Pinpoint the cell where the given text exists, returning its (x, y) midpoint coordinate. 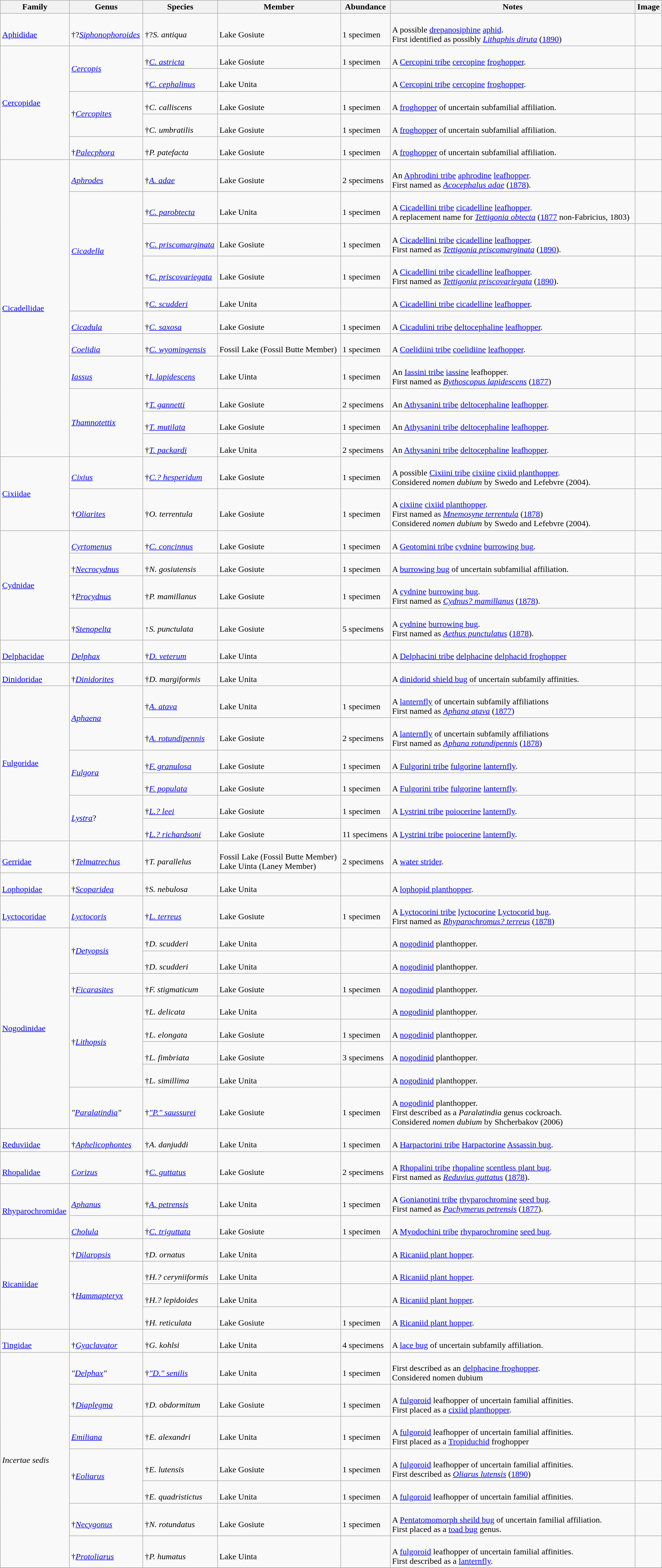
Tingidae (35, 1341)
Dinidoridae (35, 674)
†Oliarites (106, 509)
†C. triguttata (180, 1227)
†G. kohlsi (180, 1341)
†C. scudderi (180, 299)
Lyctocoridae (35, 912)
†L.? richardsoni (180, 829)
Reduviidae (35, 1140)
†Stenopelta (106, 624)
Fulgoridae (35, 763)
First described as an delphacine froghopper.Considered nomen dubium (513, 1368)
†N. rotundatus (180, 1519)
A lanternfly of uncertain subfamily affiliationsFirst named as Aphana atava (1877) (513, 702)
Thamnotettix (106, 423)
†O. terrentula (180, 509)
Emiliana (106, 1432)
A water strider. (513, 857)
Lyctocoris (106, 912)
†Procydnus (106, 592)
A nogodinid planthopper.First described as a Paralatindia genus cockroach.Considered nomen dubium by Shcherbakov (2006) (513, 1108)
Iassus (106, 372)
†?Siphonophoroides (106, 30)
†C. calliscens (180, 103)
A fulgoroid leafhopper of uncertain familial affinities. First described as Oliarus lutensis (1890) (513, 1465)
†L. fimbriata (180, 1053)
†H.? lepidoides (180, 1295)
†A. petrensis (180, 1200)
Aphrodes (106, 175)
†F. populata (180, 784)
Fossil Lake (Fossil Butte Member) (279, 345)
A lanternfly of uncertain subfamily affiliationsFirst named as Aphana rotundipennis (1878) (513, 734)
†D. veterum (180, 651)
†Ficarasites (106, 985)
Notes (513, 7)
†C. concinnus (180, 542)
†I. lapidescens (180, 372)
†A. atava (180, 702)
†A. adae (180, 175)
Coelidia (106, 345)
Ricaniidae (35, 1284)
Species (180, 7)
A Geotomini tribe cydnine burrowing bug. (513, 542)
†H. reticulata (180, 1318)
†Necygonus (106, 1519)
Incertae sedis (35, 1460)
†T. gannetti (180, 400)
A Gonianotini tribe rhyparochromine seed bug. First named as Pachymerus petrensis (1877). (513, 1200)
Lophopidae (35, 885)
A Cicadellini tribe cicadelline leafhopper. First named as Tettigonia priscomarginata (1890). (513, 240)
Member (279, 7)
Genus (106, 7)
†?S. antiqua (180, 30)
A Cicadellini tribe cicadelline leafhopper.A replacement name for Tettigonia obtecta (1877 non-Fabricius, 1803) (513, 208)
Cixiidae (35, 493)
Delphacidae (35, 651)
5 specimens (365, 624)
Aphididae (35, 30)
A possible Cixiini tribe cixiine cixiid planthopper.Considered nomen dubium by Swedo and Lefebvre (2004). (513, 473)
†E. alexandri (180, 1432)
†Eoliarus (106, 1476)
†C. saxosa (180, 322)
†C. guttatus (180, 1168)
Abundance (365, 7)
Fossil Lake (Fossil Butte Member)Lake Uinta (Laney Member) (279, 857)
†Detyopsis (106, 951)
Cicadella (106, 251)
Delphax (106, 651)
†Diaplegma (106, 1400)
†P. patefacta (180, 148)
A Pentatomomorph sheild bug of uncertain familial affiliation. First placed as a toad bug genus. (513, 1519)
↑S. punctulata (180, 624)
Aphanus (106, 1200)
†T. packardi (180, 445)
†C. astricta (180, 57)
†H.? ceryniiformis (180, 1272)
A burrowing bug of uncertain subfamilial affiliation. (513, 565)
Image (648, 7)
†C. umbratilis (180, 125)
A Harpactorini tribe Harpactorine Assassin bug. (513, 1140)
†A. rotundipennis (180, 734)
†S. nebulosa (180, 885)
†C. cephalinus (180, 80)
†Palecphora (106, 148)
A lophopid planthopper. (513, 885)
†P. humatus (180, 1552)
†C. priscovariegata (180, 272)
Lystra? (106, 818)
A Cicadellini tribe cicadelline leafhopper. First named as Tettigonia priscovariegata (1890). (513, 272)
11 specimens (365, 829)
Cixius (106, 473)
†Aphelicophontes (106, 1140)
†"D." senilis (180, 1368)
Nogodinidae (35, 1028)
An Iassini tribe iassine leafhopper. First named as Bythoscopus lapidescens (1877) (513, 372)
An Aphrodini tribe aphrodine leafhopper. First named as Acocephalus adae (1878). (513, 175)
Cercopidae (35, 103)
Rhyparochromidae (35, 1211)
†C. wyomingensis (180, 345)
†F. stigmaticum (180, 985)
†Dinidorites (106, 674)
A cydnine burrowing bug. First named as Aethus punctulatus (1878). (513, 624)
A Cicadellini tribe cicadelline leafhopper. (513, 299)
Rhopalidae (35, 1168)
†Dilaropsis (106, 1250)
†Protoliarus (106, 1552)
A lace bug of uncertain subfamily affiliation. (513, 1341)
†Gyaclavator (106, 1341)
A Rhopalini tribe rhopaline scentless plant bug. First named as Reduvius guttatus (1878). (513, 1168)
"Delphax" (106, 1368)
A cydnine burrowing bug. First named as Cydnus? mamillanus (1878). (513, 592)
†D. margiformis (180, 674)
Cyrtomenus (106, 542)
†T. mutilata (180, 423)
†Scoparidea (106, 885)
Cercopis (106, 68)
†Hammapteryx (106, 1295)
†E. quadristictus (180, 1492)
†L. terreus (180, 912)
A Lyctocorini tribe lyctocorine Lyctocorid bug. First named as Rhyparochromus? terreus (1878) (513, 912)
Cicadellidae (35, 308)
†E. lutensis (180, 1465)
†"P." saussurei (180, 1108)
Corizus (106, 1168)
A fulgoroid leafhopper of uncertain familial affinities.First placed as a Tropiduchid froghopper (513, 1432)
A possible drepanosiphine aphid.First identified as possibly Lithaphis diruta (1890) (513, 30)
†L. simillima (180, 1075)
A Coelidiini tribe coelidiine leafhopper. (513, 345)
†P. mamillanus (180, 592)
Cicadula (106, 322)
3 specimens (365, 1053)
A Cicadulini tribe deltocephaline leafhopper. (513, 322)
†F. granulosa (180, 761)
†C.? hesperidum (180, 473)
†D. ornatus (180, 1250)
†C. parobtecta (180, 208)
†L.? leei (180, 807)
4 specimens (365, 1341)
Fulgora (106, 772)
A dinidorid shield bug of uncertain subfamily affinities. (513, 674)
†A. danjuddi (180, 1140)
A cixiine cixiid planthopper.First named as Mnemosyne terrentula (1878)Considered nomen dubium by Swedo and Lefebvre (2004). (513, 509)
A fulgoroid leafhopper of uncertain familial affinities.First placed as a cixiid planthopper. (513, 1400)
†Necrocydnus (106, 565)
†Cercopites (106, 114)
Cydnidae (35, 585)
†D. obdormitum (180, 1400)
†Telmatrechus (106, 857)
†Lithopsis (106, 1041)
Cholula (106, 1227)
†T. parallelus (180, 857)
†N. gosiutensis (180, 565)
A Delphacini tribe delphacine delphacid froghopper (513, 651)
Family (35, 7)
†L. delicata (180, 1008)
†C. priscomarginata (180, 240)
"Paralatindia" (106, 1108)
A fulgoroid leafhopper of uncertain familial affinities.First described as a lanternfly. (513, 1552)
A fulgoroid leafhopper of uncertain familial affinities. (513, 1492)
Gerridae (35, 857)
A Myodochini tribe rhyparochromine seed bug. (513, 1227)
Aphaena (106, 718)
†L. elongata (180, 1030)
